From the cell containing the given text, extract its center point as [X, Y] coordinate. 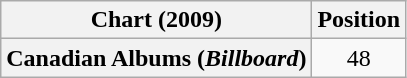
Canadian Albums (Billboard) [156, 58]
Position [359, 20]
Chart (2009) [156, 20]
48 [359, 58]
